Return [X, Y] of the center of cell containing provided text 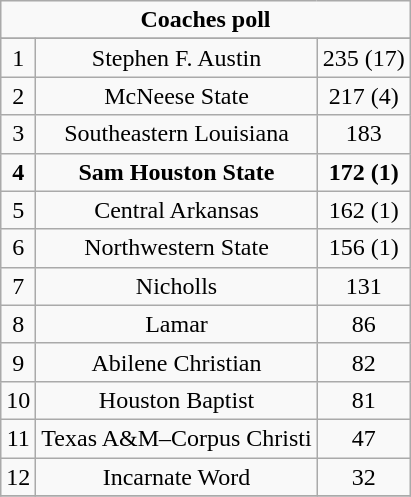
Texas A&M–Corpus Christi [176, 438]
12 [18, 477]
183 [364, 134]
Nicholls [176, 286]
Incarnate Word [176, 477]
5 [18, 210]
47 [364, 438]
9 [18, 362]
Abilene Christian [176, 362]
32 [364, 477]
82 [364, 362]
81 [364, 400]
172 (1) [364, 172]
162 (1) [364, 210]
4 [18, 172]
2 [18, 96]
3 [18, 134]
6 [18, 248]
156 (1) [364, 248]
Coaches poll [206, 20]
86 [364, 324]
11 [18, 438]
10 [18, 400]
Northwestern State [176, 248]
235 (17) [364, 58]
Houston Baptist [176, 400]
131 [364, 286]
Lamar [176, 324]
Stephen F. Austin [176, 58]
McNeese State [176, 96]
1 [18, 58]
8 [18, 324]
217 (4) [364, 96]
Sam Houston State [176, 172]
Southeastern Louisiana [176, 134]
7 [18, 286]
Central Arkansas [176, 210]
